Find where the given text appears and provide that cell's center as [x, y] coordinate. 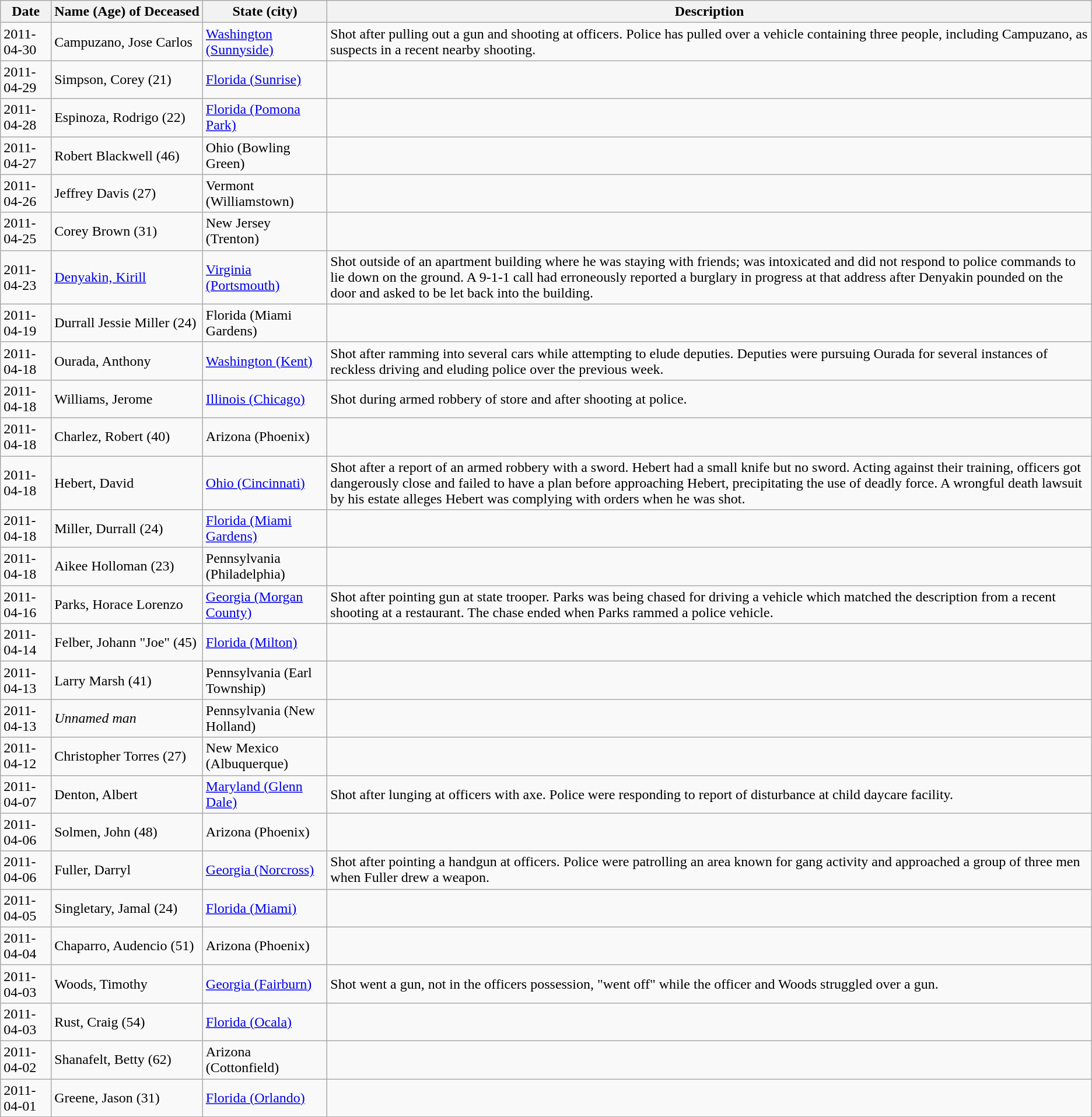
Florida (Milton) [265, 643]
Virginia (Portsmouth) [265, 277]
Robert Blackwell (46) [127, 155]
Description [709, 12]
Corey Brown (31) [127, 231]
2011-04-12 [26, 756]
State (city) [265, 12]
Illinois (Chicago) [265, 399]
2011-04-25 [26, 231]
2011-04-02 [26, 1059]
2011-04-05 [26, 908]
2011-04-16 [26, 604]
2011-04-01 [26, 1098]
Unnamed man [127, 719]
Jeffrey Davis (27) [127, 194]
Solmen, John (48) [127, 832]
Larry Marsh (41) [127, 680]
2011-04-14 [26, 643]
Pennsylvania (New Holland) [265, 719]
2011-04-27 [26, 155]
2011-04-04 [26, 946]
Arizona (Cottonfield) [265, 1059]
New Jersey (Trenton) [265, 231]
Greene, Jason (31) [127, 1098]
Fuller, Darryl [127, 870]
Singletary, Jamal (24) [127, 908]
Ohio (Cincinnati) [265, 483]
Washington (Sunnyside) [265, 42]
Georgia (Fairburn) [265, 983]
Georgia (Morgan County) [265, 604]
Washington (Kent) [265, 360]
Espinoza, Rodrigo (22) [127, 118]
Parks, Horace Lorenzo [127, 604]
Vermont (Williamstown) [265, 194]
Shot went a gun, not in the officers possession, "went off" while the officer and Woods struggled over a gun. [709, 983]
Pennsylvania (Philadelphia) [265, 567]
2011-04-29 [26, 79]
Campuzano, Jose Carlos [127, 42]
2011-04-28 [26, 118]
Miller, Durrall (24) [127, 528]
Shot after lunging at officers with axe. Police were responding to report of disturbance at child daycare facility. [709, 794]
Charlez, Robert (40) [127, 436]
Georgia (Norcross) [265, 870]
Florida (Ocala) [265, 1022]
Florida (Orlando) [265, 1098]
Christopher Torres (27) [127, 756]
Date [26, 12]
Woods, Timothy [127, 983]
2011-04-19 [26, 323]
Name (Age) of Deceased [127, 12]
Florida (Pomona Park) [265, 118]
Aikee Holloman (23) [127, 567]
Florida (Sunrise) [265, 79]
2011-04-26 [26, 194]
Chaparro, Audencio (51) [127, 946]
Pennsylvania (Earl Township) [265, 680]
Shot during armed robbery of store and after shooting at police. [709, 399]
2011-04-30 [26, 42]
Durrall Jessie Miller (24) [127, 323]
Hebert, David [127, 483]
2011-04-07 [26, 794]
Ohio (Bowling Green) [265, 155]
Denton, Albert [127, 794]
Maryland (Glenn Dale) [265, 794]
Ourada, Anthony [127, 360]
2011-04-23 [26, 277]
Shanafelt, Betty (62) [127, 1059]
Rust, Craig (54) [127, 1022]
Felber, Johann "Joe" (45) [127, 643]
Denyakin, Kirill [127, 277]
Florida (Miami) [265, 908]
Williams, Jerome [127, 399]
Simpson, Corey (21) [127, 79]
New Mexico (Albuquerque) [265, 756]
